Return the [X, Y] coordinate for the center point of the cell that contains the specified text.  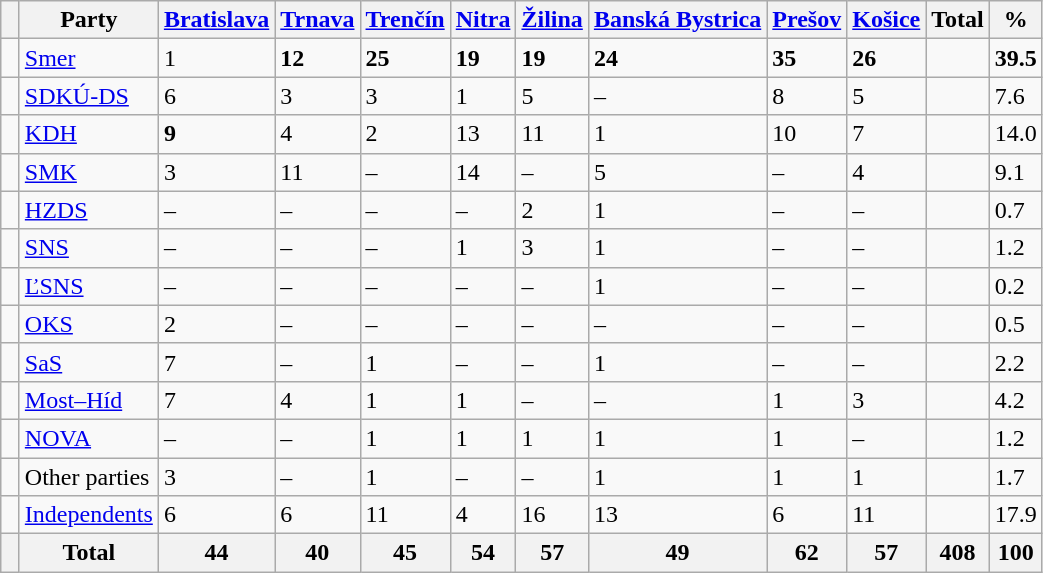
40 [318, 553]
% [1016, 20]
44 [216, 553]
Banská Bystrica [677, 20]
54 [483, 553]
Košice [886, 20]
Trenčín [405, 20]
100 [1016, 553]
39.5 [1016, 58]
0.2 [1016, 286]
0.5 [1016, 324]
1.7 [1016, 477]
24 [677, 58]
NOVA [88, 438]
26 [886, 58]
9 [216, 134]
14.0 [1016, 134]
SaS [88, 362]
HZDS [88, 210]
0.7 [1016, 210]
35 [807, 58]
Nitra [483, 20]
25 [405, 58]
14 [483, 172]
2.2 [1016, 362]
9.1 [1016, 172]
16 [552, 515]
SNS [88, 248]
Žilina [552, 20]
SMK [88, 172]
Trnava [318, 20]
Other parties [88, 477]
45 [405, 553]
10 [807, 134]
12 [318, 58]
49 [677, 553]
17.9 [1016, 515]
8 [807, 96]
Party [88, 20]
ĽSNS [88, 286]
Bratislava [216, 20]
Most–Híd [88, 400]
OKS [88, 324]
KDH [88, 134]
408 [958, 553]
Smer [88, 58]
4.2 [1016, 400]
7.6 [1016, 96]
Independents [88, 515]
Prešov [807, 20]
SDKÚ-DS [88, 96]
62 [807, 553]
